Return the [X, Y] coordinate for the center point of the cell that contains the specified text.  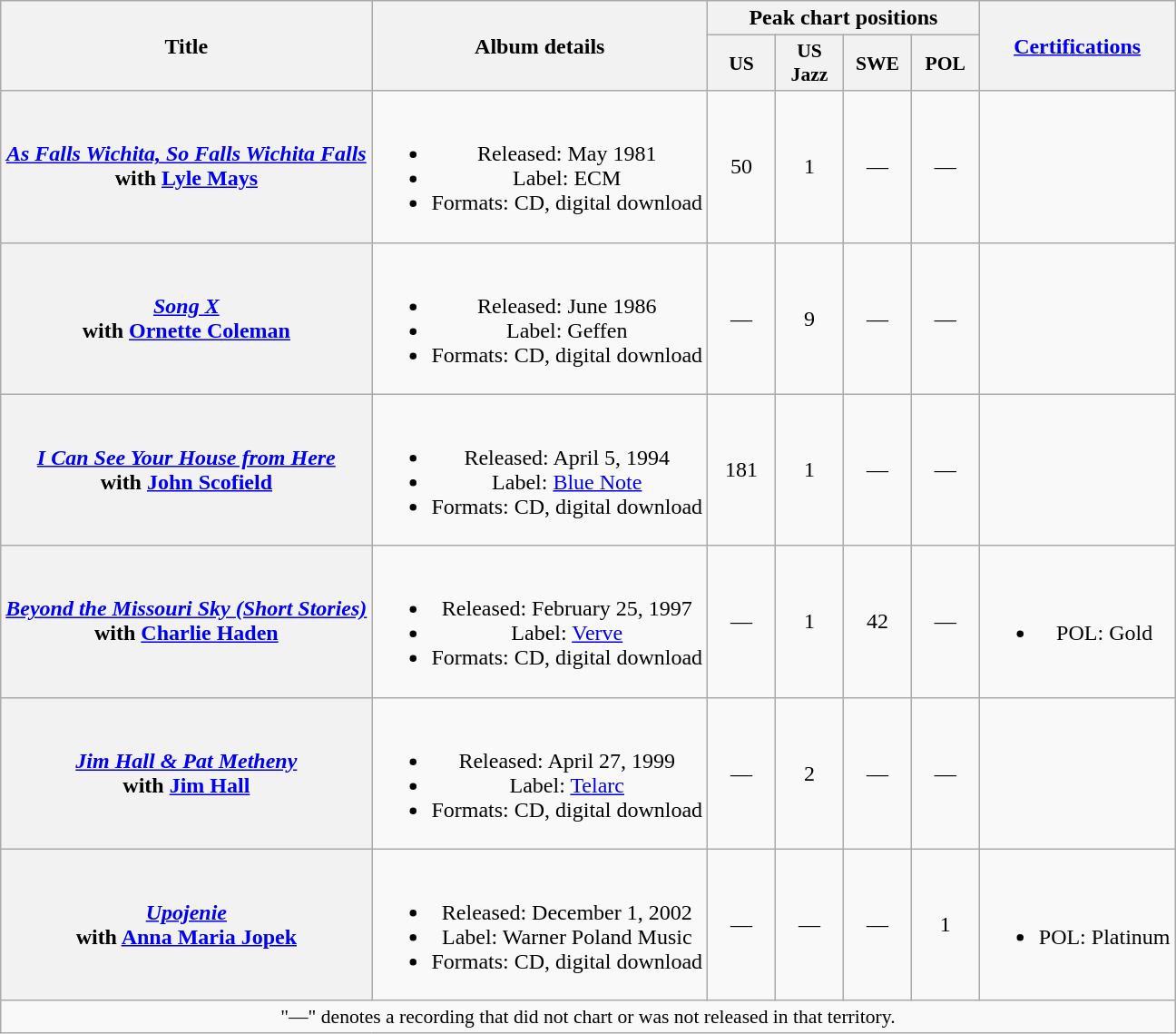
Upojeniewith Anna Maria Jopek [187, 924]
Peak chart positions [844, 18]
USJazz [809, 64]
US [742, 64]
2 [809, 773]
42 [877, 621]
181 [742, 470]
Released: May 1981Label: ECMFormats: CD, digital download [540, 167]
Beyond the Missouri Sky (Short Stories)with Charlie Haden [187, 621]
POL: Platinum [1077, 924]
Jim Hall & Pat Methenywith Jim Hall [187, 773]
POL: Gold [1077, 621]
Released: April 5, 1994Label: Blue NoteFormats: CD, digital download [540, 470]
Released: February 25, 1997Label: VerveFormats: CD, digital download [540, 621]
Song Xwith Ornette Coleman [187, 318]
As Falls Wichita, So Falls Wichita Fallswith Lyle Mays [187, 167]
9 [809, 318]
Released: June 1986Label: GeffenFormats: CD, digital download [540, 318]
I Can See Your House from Herewith John Scofield [187, 470]
Released: April 27, 1999Label: TelarcFormats: CD, digital download [540, 773]
Album details [540, 45]
50 [742, 167]
Title [187, 45]
POL [946, 64]
Certifications [1077, 45]
Released: December 1, 2002Label: Warner Poland MusicFormats: CD, digital download [540, 924]
SWE [877, 64]
"—" denotes a recording that did not chart or was not released in that territory. [588, 1017]
